Return the [x, y] coordinate for the center point of the cell that contains the specified text.  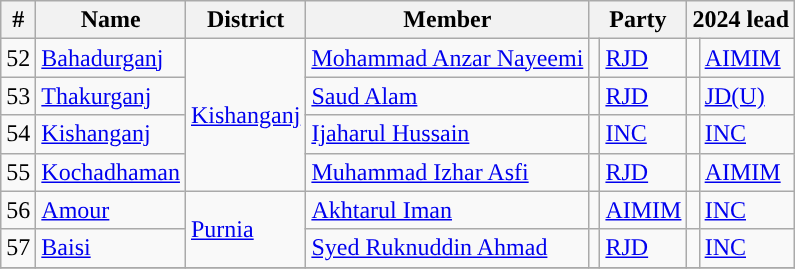
Muhammad Izhar Asfi [448, 172]
53 [18, 96]
Amour [111, 210]
Mohammad Anzar Nayeemi [448, 58]
JD(U) [747, 96]
Name [111, 20]
Saud Alam [448, 96]
District [245, 20]
Kochadhaman [111, 172]
52 [18, 58]
57 [18, 248]
# [18, 20]
Thakurganj [111, 96]
Akhtarul Iman [448, 210]
Party [638, 20]
54 [18, 134]
56 [18, 210]
Bahadurganj [111, 58]
Syed Ruknuddin Ahmad [448, 248]
2024 lead [741, 20]
55 [18, 172]
Member [448, 20]
Purnia [245, 229]
Baisi [111, 248]
Ijaharul Hussain [448, 134]
